Locate the cell with the specified text and output its [x, y] center coordinate. 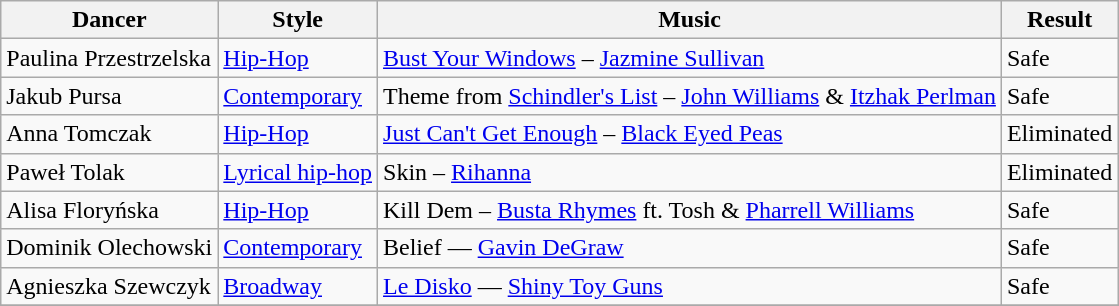
Anna Tomczak [110, 134]
Alisa Floryńska [110, 210]
Le Disko — Shiny Toy Guns [690, 286]
Theme from Schindler's List – John Williams & Itzhak Perlman [690, 96]
Just Can't Get Enough – Black Eyed Peas [690, 134]
Agnieszka Szewczyk [110, 286]
Paweł Tolak [110, 172]
Style [298, 20]
Result [1059, 20]
Belief — Gavin DeGraw [690, 248]
Bust Your Windows – Jazmine Sullivan [690, 58]
Broadway [298, 286]
Skin – Rihanna [690, 172]
Music [690, 20]
Paulina Przestrzelska [110, 58]
Jakub Pursa [110, 96]
Dancer [110, 20]
Kill Dem – Busta Rhymes ft. Tosh & Pharrell Williams [690, 210]
Lyrical hip-hop [298, 172]
Dominik Olechowski [110, 248]
